Return the [X, Y] coordinate for the center point of the cell that contains the specified text.  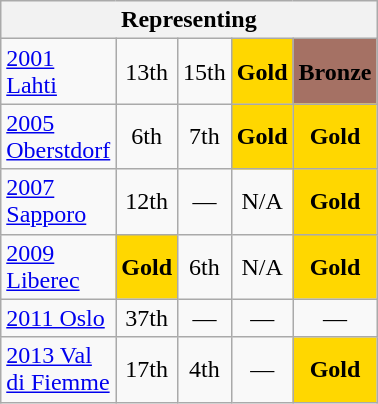
2009 Liberec [58, 266]
15th [205, 72]
2001 Lahti [58, 72]
Representing [189, 20]
2007 Sapporo [58, 202]
2011 Oslo [58, 318]
2013 Val di Fiemme [58, 370]
12th [147, 202]
2005 Oberstdorf [58, 136]
7th [205, 136]
4th [205, 370]
17th [147, 370]
Bronze [335, 72]
37th [147, 318]
13th [147, 72]
